Scan for the cell matching the given text and deliver its (X, Y) coordinate at center. 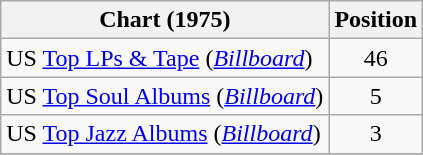
US Top LPs & Tape (Billboard) (165, 58)
Position (376, 20)
3 (376, 134)
US Top Soul Albums (Billboard) (165, 96)
46 (376, 58)
Chart (1975) (165, 20)
5 (376, 96)
US Top Jazz Albums (Billboard) (165, 134)
